Pinpoint the cell where the given text exists, returning its (X, Y) midpoint coordinate. 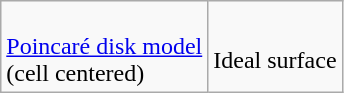
Poincaré disk model(cell centered) (104, 47)
Ideal surface (275, 47)
